From the cell containing the given text, extract its center point as [X, Y] coordinate. 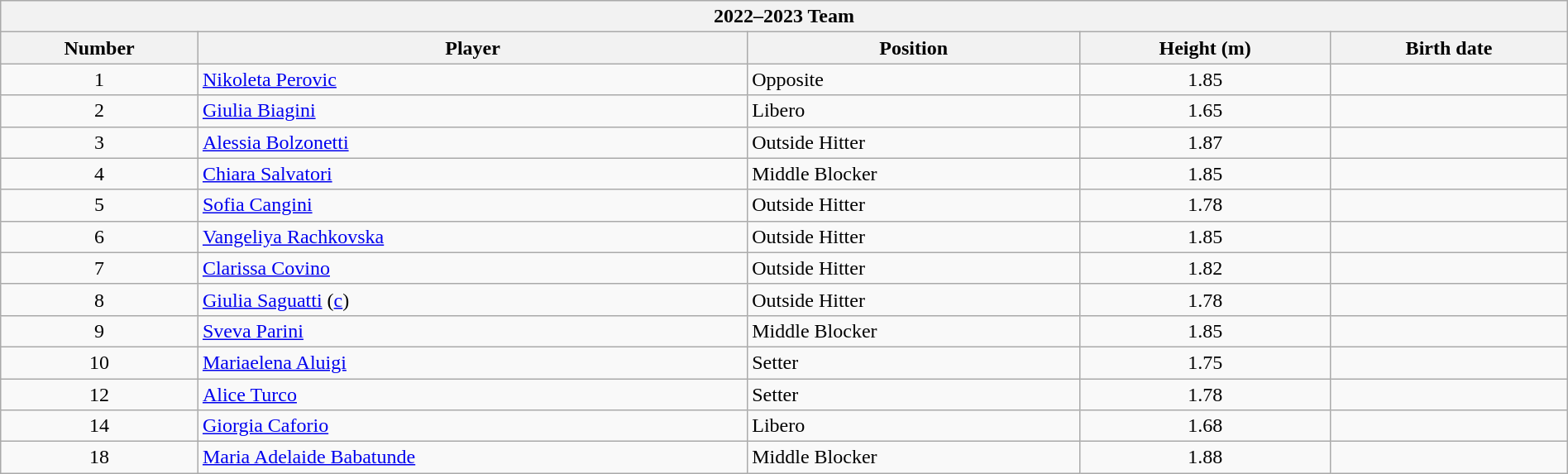
7 [99, 268]
1.87 [1206, 142]
Giorgia Caforio [472, 426]
Opposite [914, 79]
Player [472, 48]
Maria Adelaide Babatunde [472, 457]
2022–2023 Team [784, 17]
1.68 [1206, 426]
Height (m) [1206, 48]
Sofia Cangini [472, 205]
Position [914, 48]
1.82 [1206, 268]
10 [99, 362]
Clarissa Covino [472, 268]
1.75 [1206, 362]
Birth date [1449, 48]
Giulia Biagini [472, 111]
Number [99, 48]
Nikoleta Perovic [472, 79]
1.65 [1206, 111]
1 [99, 79]
6 [99, 237]
Alice Turco [472, 395]
3 [99, 142]
9 [99, 331]
Vangeliya Rachkovska [472, 237]
Chiara Salvatori [472, 174]
8 [99, 299]
5 [99, 205]
Giulia Saguatti (c) [472, 299]
14 [99, 426]
Sveva Parini [472, 331]
1.88 [1206, 457]
Mariaelena Aluigi [472, 362]
Alessia Bolzonetti [472, 142]
4 [99, 174]
2 [99, 111]
12 [99, 395]
18 [99, 457]
